Return the [X, Y] coordinate for the center point of the cell that contains the specified text.  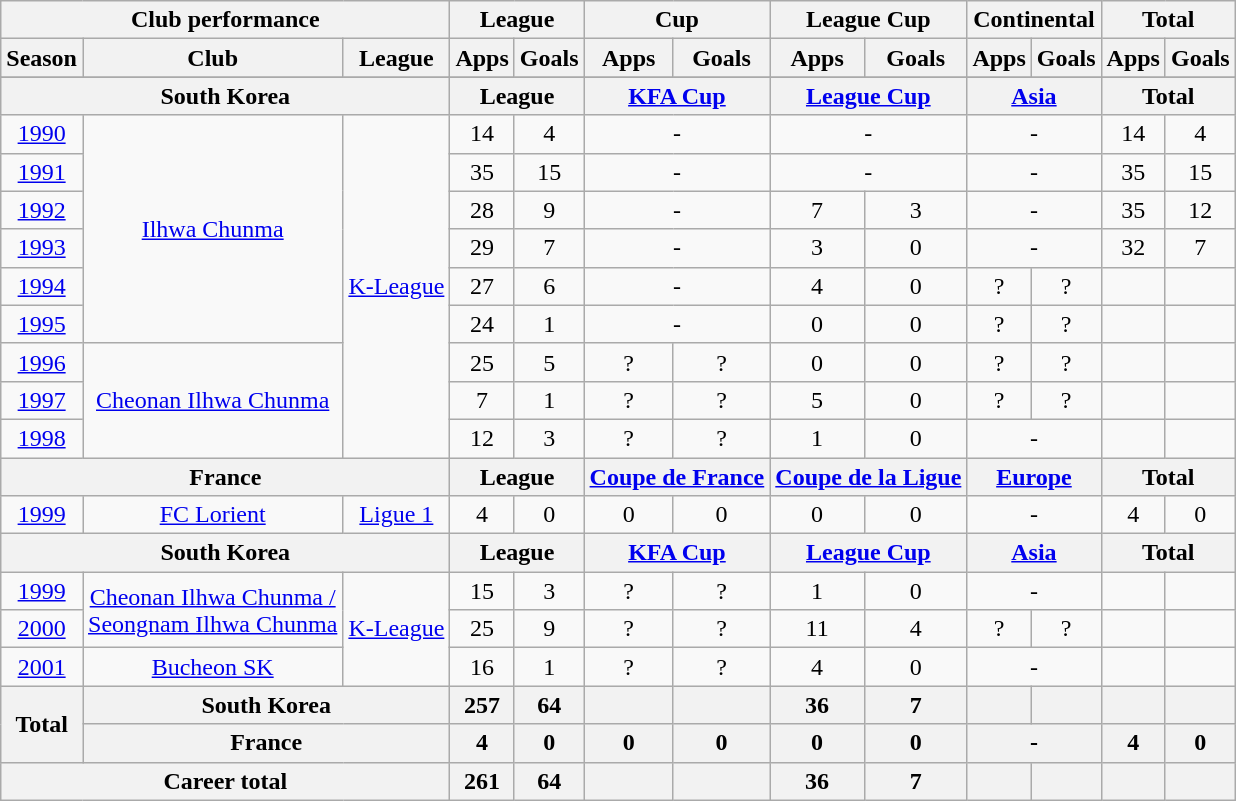
1995 [42, 324]
24 [482, 324]
FC Lorient [212, 515]
16 [482, 667]
Europe [1034, 477]
1993 [42, 248]
Club [212, 58]
1990 [42, 134]
Coupe de la Ligue [868, 477]
Season [42, 58]
27 [482, 286]
28 [482, 210]
6 [549, 286]
Cheonan Ilhwa Chunma [212, 400]
Career total [226, 781]
Ligue 1 [396, 515]
Club performance [226, 20]
1992 [42, 210]
1997 [42, 400]
2001 [42, 667]
1996 [42, 362]
Continental [1034, 20]
32 [1133, 248]
Coupe de France [677, 477]
2000 [42, 629]
261 [482, 781]
29 [482, 248]
257 [482, 705]
Cheonan Ilhwa Chunma /Seongnam Ilhwa Chunma [212, 610]
Cup [677, 20]
11 [818, 629]
1994 [42, 286]
1991 [42, 172]
1998 [42, 438]
Bucheon SK [212, 667]
Ilhwa Chunma [212, 229]
